Identify which cell holds the provided text, then report its (x, y) central coordinate. 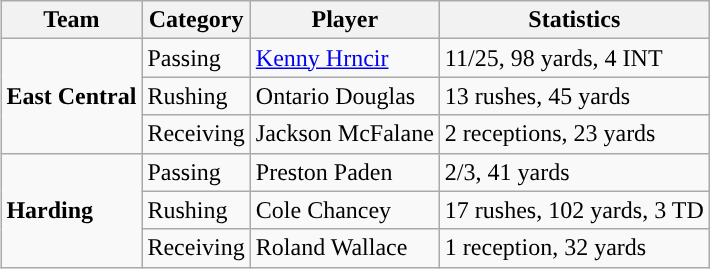
17 rushes, 102 yards, 3 TD (574, 210)
Roland Wallace (344, 248)
Player (344, 20)
2 receptions, 23 yards (574, 134)
Statistics (574, 20)
Preston Paden (344, 172)
East Central (72, 96)
Jackson McFalane (344, 134)
1 reception, 32 yards (574, 248)
Harding (72, 210)
2/3, 41 yards (574, 172)
Kenny Hrncir (344, 58)
11/25, 98 yards, 4 INT (574, 58)
Category (196, 20)
Cole Chancey (344, 210)
Team (72, 20)
13 rushes, 45 yards (574, 96)
Ontario Douglas (344, 96)
